From the cell containing the given text, extract its center point as [X, Y] coordinate. 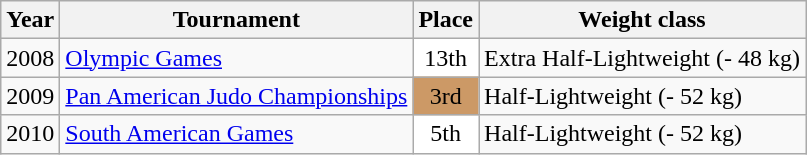
Tournament [236, 20]
Olympic Games [236, 58]
Extra Half-Lightweight (- 48 kg) [642, 58]
Year [30, 20]
13th [446, 58]
Pan American Judo Championships [236, 96]
2010 [30, 134]
2009 [30, 96]
Place [446, 20]
South American Games [236, 134]
3rd [446, 96]
Weight class [642, 20]
2008 [30, 58]
5th [446, 134]
